Provide the (X, Y) coordinate of the cell's center where the given text is located.  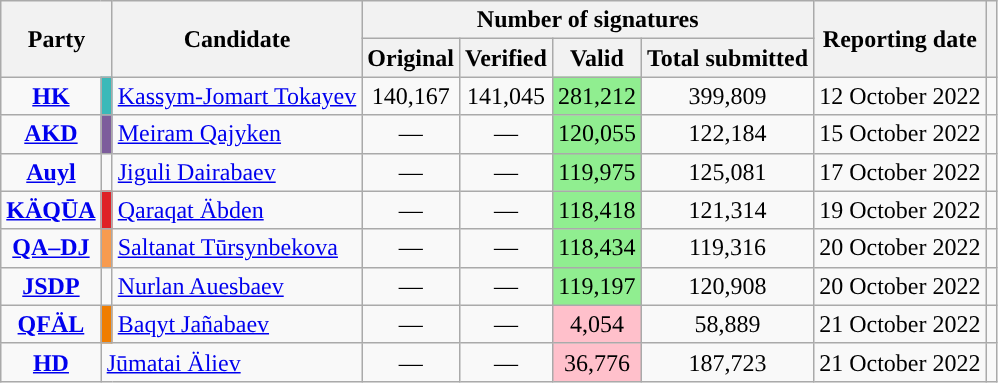
121,314 (727, 210)
17 October 2022 (900, 172)
Number of signatures (588, 20)
187,723 (727, 362)
122,184 (727, 134)
AKD (51, 134)
HD (51, 362)
Auyl (51, 172)
JSDP (51, 286)
15 October 2022 (900, 134)
120,908 (727, 286)
281,212 (596, 96)
Party (56, 39)
Total submitted (727, 58)
19 October 2022 (900, 210)
118,434 (596, 248)
Jūmatai Äliev (232, 362)
119,316 (727, 248)
118,418 (596, 210)
Valid (596, 58)
119,975 (596, 172)
HK (51, 96)
120,055 (596, 134)
QA–DJ (51, 248)
140,167 (411, 96)
141,045 (506, 96)
Qaraqat Äbden (237, 210)
Baqyt Jañabaev (237, 324)
Nurlan Auesbaev (237, 286)
125,081 (727, 172)
58,889 (727, 324)
Kassym-Jomart Tokayev (237, 96)
12 October 2022 (900, 96)
36,776 (596, 362)
Original (411, 58)
KÄQŪA (51, 210)
QFÄL (51, 324)
Saltanat Tūrsynbekova (237, 248)
399,809 (727, 96)
Jiguli Dairabaev (237, 172)
119,197 (596, 286)
Candidate (237, 39)
4,054 (596, 324)
Reporting date (900, 39)
Verified (506, 58)
Meiram Qajyken (237, 134)
